Extract the (X, Y) coordinate from the center of the cell holding the provided text.  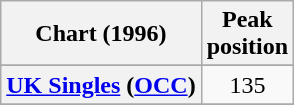
UK Singles (OCC) (101, 85)
Chart (1996) (101, 34)
Peakposition (247, 34)
135 (247, 85)
